From the cell containing the given text, extract its center point as (x, y) coordinate. 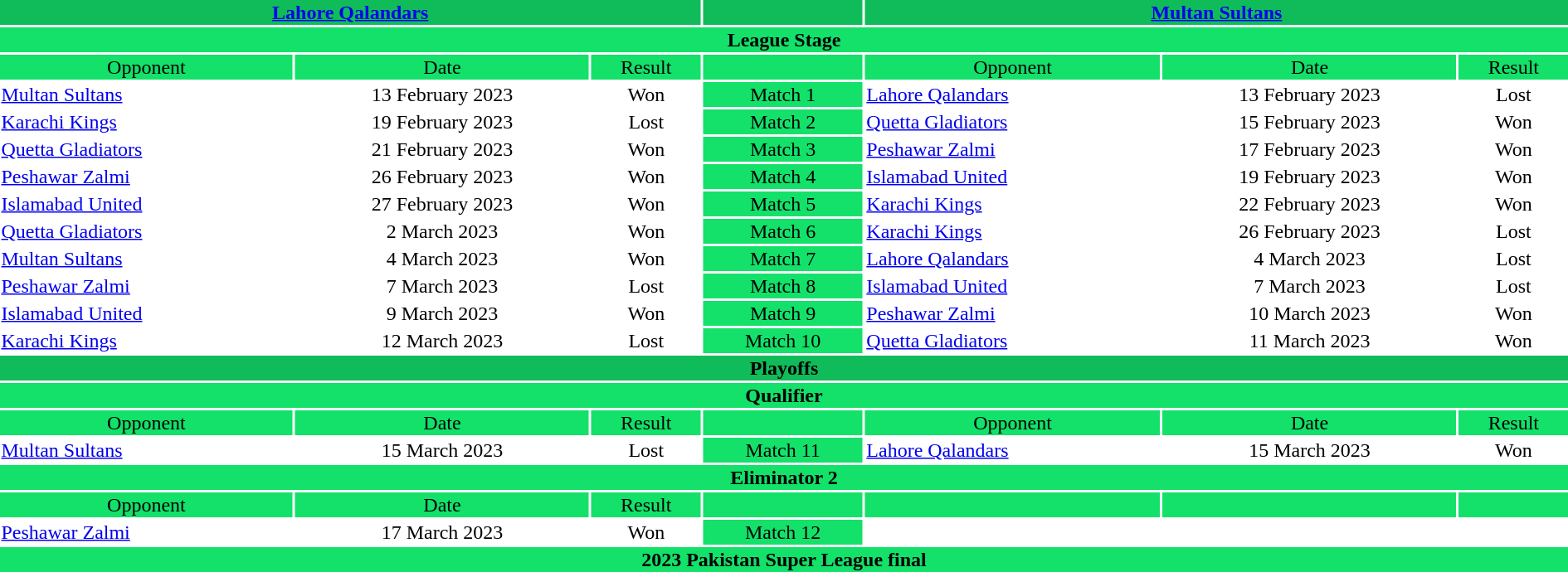
Match 4 (782, 177)
2 March 2023 (442, 231)
17 March 2023 (442, 532)
27 February 2023 (442, 204)
12 March 2023 (442, 341)
21 February 2023 (442, 149)
Match 11 (782, 450)
2023 Pakistan Super League final (784, 560)
Match 10 (782, 341)
Match 6 (782, 231)
22 February 2023 (1309, 204)
Match 5 (782, 204)
Match 9 (782, 313)
11 March 2023 (1309, 341)
Match 2 (782, 122)
Match 3 (782, 149)
Eliminator 2 (784, 477)
Match 7 (782, 259)
Playoffs (784, 368)
17 February 2023 (1309, 149)
Qualifier (784, 395)
Match 1 (782, 95)
League Stage (784, 40)
Match 8 (782, 286)
9 March 2023 (442, 313)
15 February 2023 (1309, 122)
Match 12 (782, 532)
10 March 2023 (1309, 313)
